Detect which cell encompasses the target text, then output its [x, y] center coordinate. 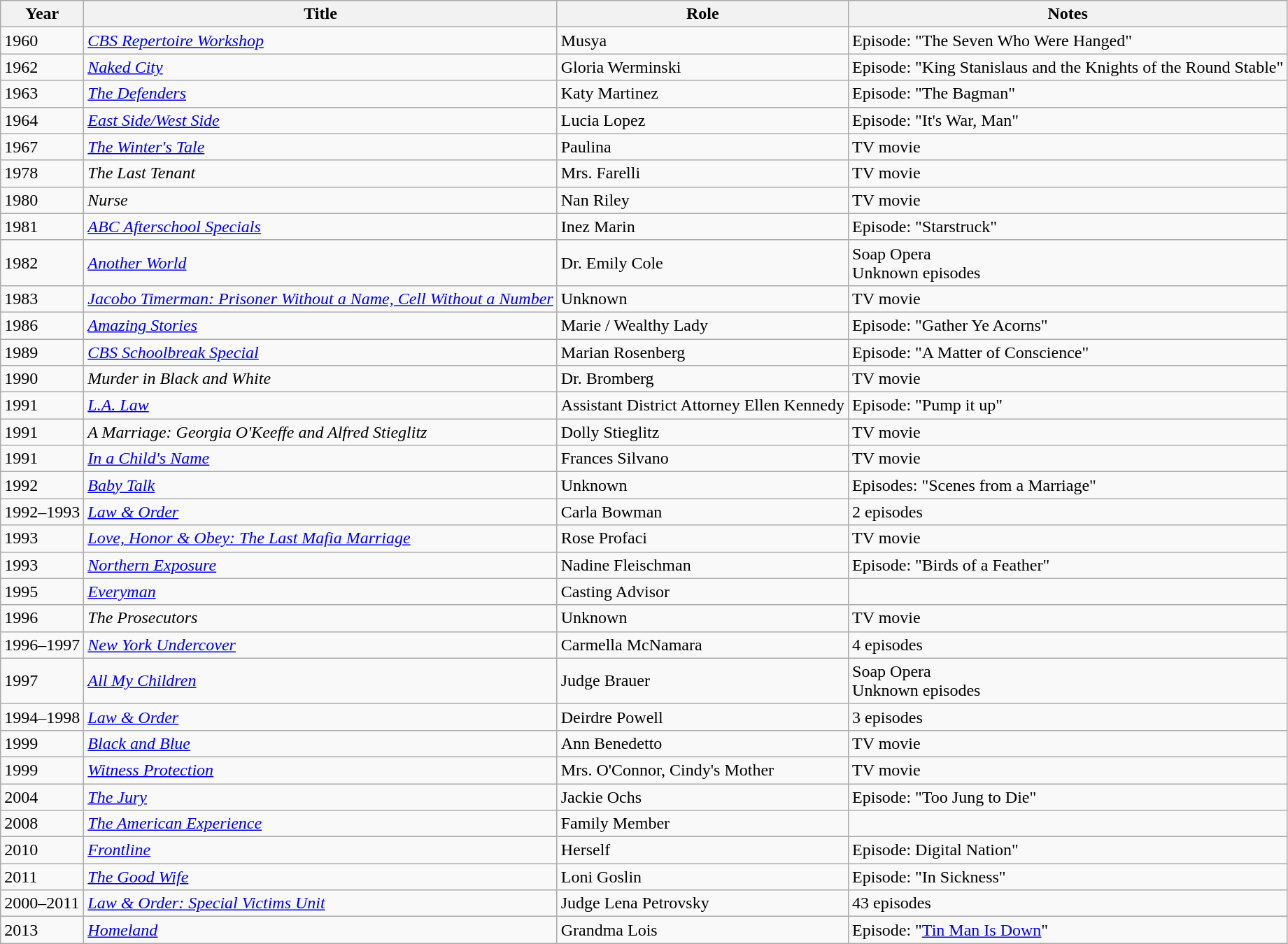
1994–1998 [42, 717]
Grandma Lois [702, 930]
In a Child's Name [320, 459]
2000–2011 [42, 903]
Episode: "Too Jung to Die" [1068, 796]
Episode: "In Sickness" [1068, 877]
Carla Bowman [702, 512]
Loni Goslin [702, 877]
Title [320, 14]
Dr. Emily Cole [702, 263]
Marian Rosenberg [702, 352]
Lucia Lopez [702, 120]
Jackie Ochs [702, 796]
The American Experience [320, 824]
CBS Repertoire Workshop [320, 41]
Episode: "Gather Ye Acorns" [1068, 325]
Assistant District Attorney Ellen Kennedy [702, 406]
New York Undercover [320, 645]
Episode: Digital Nation" [1068, 850]
Role [702, 14]
1990 [42, 379]
A Marriage: Georgia O'Keeffe and Alfred Stieglitz [320, 432]
1989 [42, 352]
1997 [42, 681]
Amazing Stories [320, 325]
1986 [42, 325]
Mrs. O'Connor, Cindy's Mother [702, 770]
Episode: "Tin Man Is Down" [1068, 930]
Nan Riley [702, 200]
The Good Wife [320, 877]
1995 [42, 592]
2013 [42, 930]
Northern Exposure [320, 565]
1967 [42, 147]
Episodes: "Scenes from a Marriage" [1068, 485]
Everyman [320, 592]
Witness Protection [320, 770]
Carmella McNamara [702, 645]
1963 [42, 94]
4 episodes [1068, 645]
The Jury [320, 796]
Murder in Black and White [320, 379]
Year [42, 14]
1981 [42, 227]
1983 [42, 299]
Rose Profaci [702, 538]
3 episodes [1068, 717]
Black and Blue [320, 743]
Episode: "Birds of a Feather" [1068, 565]
43 episodes [1068, 903]
Judge Lena Petrovsky [702, 903]
Episode: "The Bagman" [1068, 94]
1996–1997 [42, 645]
1992–1993 [42, 512]
Nurse [320, 200]
The Prosecutors [320, 618]
Jacobo Timerman: Prisoner Without a Name, Cell Without a Number [320, 299]
2 episodes [1068, 512]
Baby Talk [320, 485]
1978 [42, 173]
Frances Silvano [702, 459]
CBS Schoolbreak Special [320, 352]
Musya [702, 41]
1980 [42, 200]
L.A. Law [320, 406]
ABC Afterschool Specials [320, 227]
Family Member [702, 824]
Marie / Wealthy Lady [702, 325]
1982 [42, 263]
1962 [42, 67]
Episode: "King Stanislaus and the Knights of the Round Stable" [1068, 67]
Episode: "The Seven Who Were Hanged" [1068, 41]
Law & Order: Special Victims Unit [320, 903]
Casting Advisor [702, 592]
Episode: "A Matter of Conscience" [1068, 352]
Episode: "It's War, Man" [1068, 120]
2008 [42, 824]
Frontline [320, 850]
Ann Benedetto [702, 743]
Katy Martinez [702, 94]
Judge Brauer [702, 681]
The Defenders [320, 94]
1992 [42, 485]
Deirdre Powell [702, 717]
Episode: "Starstruck" [1068, 227]
1996 [42, 618]
1964 [42, 120]
Naked City [320, 67]
2004 [42, 796]
The Last Tenant [320, 173]
All My Children [320, 681]
Nadine Fleischman [702, 565]
East Side/West Side [320, 120]
Gloria Werminski [702, 67]
Love, Honor & Obey: The Last Mafia Marriage [320, 538]
2010 [42, 850]
2011 [42, 877]
1960 [42, 41]
Paulina [702, 147]
Episode: "Pump it up" [1068, 406]
Inez Marin [702, 227]
The Winter's Tale [320, 147]
Dr. Bromberg [702, 379]
Dolly Stieglitz [702, 432]
Homeland [320, 930]
Another World [320, 263]
Herself [702, 850]
Notes [1068, 14]
Mrs. Farelli [702, 173]
